Locate the cell with the specified text and output its (X, Y) center coordinate. 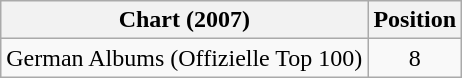
German Albums (Offizielle Top 100) (184, 58)
Position (415, 20)
Chart (2007) (184, 20)
8 (415, 58)
